Determine the [X, Y] coordinate at the center of the cell enclosing the given text.  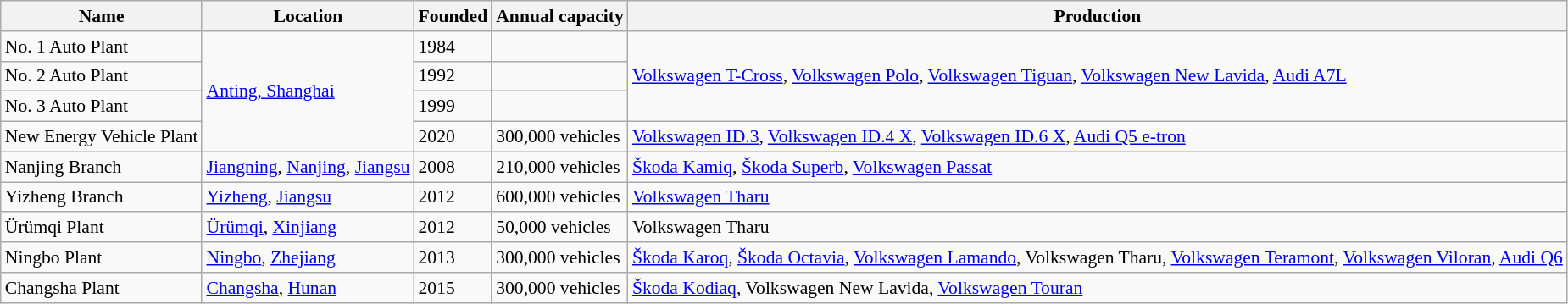
2020 [453, 137]
1999 [453, 107]
Annual capacity [559, 16]
Anting, Shanghai [308, 91]
Ürümqi, Xinjiang [308, 228]
2008 [453, 167]
Nanjing Branch [102, 167]
Changsha Plant [102, 288]
Yizheng Branch [102, 197]
Production [1098, 16]
600,000 vehicles [559, 197]
Jiangning, Nanjing, Jiangsu [308, 167]
Ningbo, Zhejiang [308, 257]
2015 [453, 288]
No. 1 Auto Plant [102, 47]
Ningbo Plant [102, 257]
Ürümqi Plant [102, 228]
2013 [453, 257]
Founded [453, 16]
Škoda Kodiaq, Volkswagen New Lavida, Volkswagen Touran [1098, 288]
Name [102, 16]
Volkswagen ID.3, Volkswagen ID.4 X, Volkswagen ID.6 X, Audi Q5 e-tron [1098, 137]
Volkswagen T-Cross, Volkswagen Polo, Volkswagen Tiguan, Volkswagen New Lavida, Audi A7L [1098, 76]
50,000 vehicles [559, 228]
Changsha, Hunan [308, 288]
1984 [453, 47]
1992 [453, 76]
Škoda Kamiq, Škoda Superb, Volkswagen Passat [1098, 167]
Yizheng, Jiangsu [308, 197]
210,000 vehicles [559, 167]
Location [308, 16]
No. 3 Auto Plant [102, 107]
Škoda Karoq, Škoda Octavia, Volkswagen Lamando, Volkswagen Tharu, Volkswagen Teramont, Volkswagen Viloran, Audi Q6 [1098, 257]
New Energy Vehicle Plant [102, 137]
No. 2 Auto Plant [102, 76]
